Scan for the cell matching the given text and deliver its [X, Y] coordinate at center. 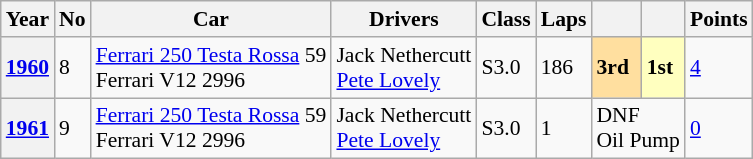
No [72, 19]
0 [719, 128]
4 [719, 68]
DNFOil Pump [638, 128]
Laps [564, 19]
Car [212, 19]
Year [28, 19]
1960 [28, 68]
1 [564, 128]
3rd [616, 68]
9 [72, 128]
Points [719, 19]
1st [664, 68]
Class [506, 19]
1961 [28, 128]
Drivers [404, 19]
8 [72, 68]
186 [564, 68]
